For the text-containing cell, return its midpoint in [X, Y] coordinate format. 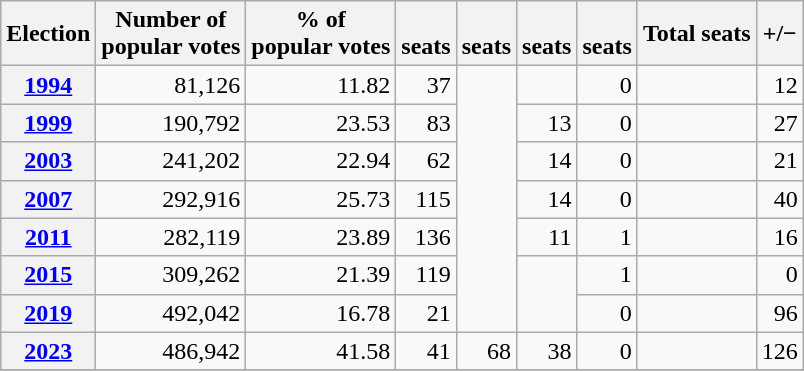
+/− [780, 34]
16.78 [321, 313]
13 [547, 123]
115 [426, 199]
37 [426, 85]
1999 [48, 123]
Election [48, 34]
% ofpopular votes [321, 34]
Total seats [696, 34]
38 [547, 351]
2011 [48, 237]
23.53 [321, 123]
40 [780, 199]
119 [426, 275]
16 [780, 237]
25.73 [321, 199]
2023 [48, 351]
2019 [48, 313]
41.58 [321, 351]
62 [426, 161]
190,792 [171, 123]
126 [780, 351]
492,042 [171, 313]
27 [780, 123]
1994 [48, 85]
2003 [48, 161]
241,202 [171, 161]
282,119 [171, 237]
83 [426, 123]
Number ofpopular votes [171, 34]
22.94 [321, 161]
81,126 [171, 85]
12 [780, 85]
68 [486, 351]
96 [780, 313]
136 [426, 237]
292,916 [171, 199]
309,262 [171, 275]
21.39 [321, 275]
2015 [48, 275]
23.89 [321, 237]
486,942 [171, 351]
11.82 [321, 85]
2007 [48, 199]
41 [426, 351]
11 [547, 237]
